Scan for the cell matching the given text and deliver its (x, y) coordinate at center. 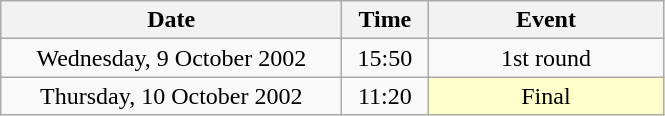
11:20 (385, 96)
Date (172, 20)
Event (546, 20)
Final (546, 96)
1st round (546, 58)
Time (385, 20)
15:50 (385, 58)
Wednesday, 9 October 2002 (172, 58)
Thursday, 10 October 2002 (172, 96)
